Return the [x, y] coordinate for the center point of the cell that contains the specified text.  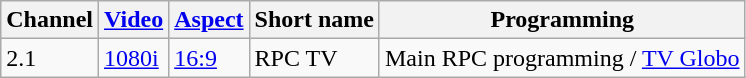
Main RPC programming / TV Globo [562, 58]
Video [134, 20]
Channel [50, 20]
Programming [562, 20]
Aspect [209, 20]
1080i [134, 58]
RPC TV [314, 58]
2.1 [50, 58]
16:9 [209, 58]
Short name [314, 20]
